Extract the (X, Y) coordinate from the center of the cell holding the provided text.  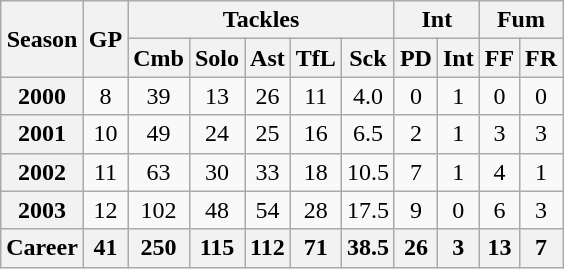
Career (42, 248)
112 (268, 248)
12 (105, 210)
10.5 (368, 172)
71 (316, 248)
16 (316, 134)
28 (316, 210)
PD (416, 58)
17.5 (368, 210)
24 (216, 134)
GP (105, 39)
6 (499, 210)
Solo (216, 58)
9 (416, 210)
48 (216, 210)
2003 (42, 210)
8 (105, 96)
4 (499, 172)
TfL (316, 58)
2001 (42, 134)
54 (268, 210)
18 (316, 172)
2002 (42, 172)
41 (105, 248)
102 (159, 210)
115 (216, 248)
39 (159, 96)
63 (159, 172)
Sck (368, 58)
Ast (268, 58)
10 (105, 134)
38.5 (368, 248)
4.0 (368, 96)
250 (159, 248)
Season (42, 39)
33 (268, 172)
2 (416, 134)
49 (159, 134)
FF (499, 58)
30 (216, 172)
FR (542, 58)
Fum (520, 20)
2000 (42, 96)
Tackles (262, 20)
25 (268, 134)
Cmb (159, 58)
6.5 (368, 134)
